Search for the cell housing the specified text and yield its [X, Y] center coordinate. 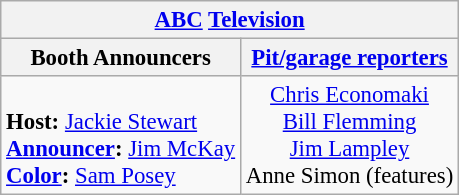
Pit/garage reporters [349, 58]
ABC Television [230, 20]
Chris EconomakiBill FlemmingJim LampleyAnne Simon (features) [349, 136]
Host: Jackie Stewart Announcer: Jim McKay Color: Sam Posey [121, 136]
Booth Announcers [121, 58]
